Search for the cell housing the specified text and yield its (x, y) center coordinate. 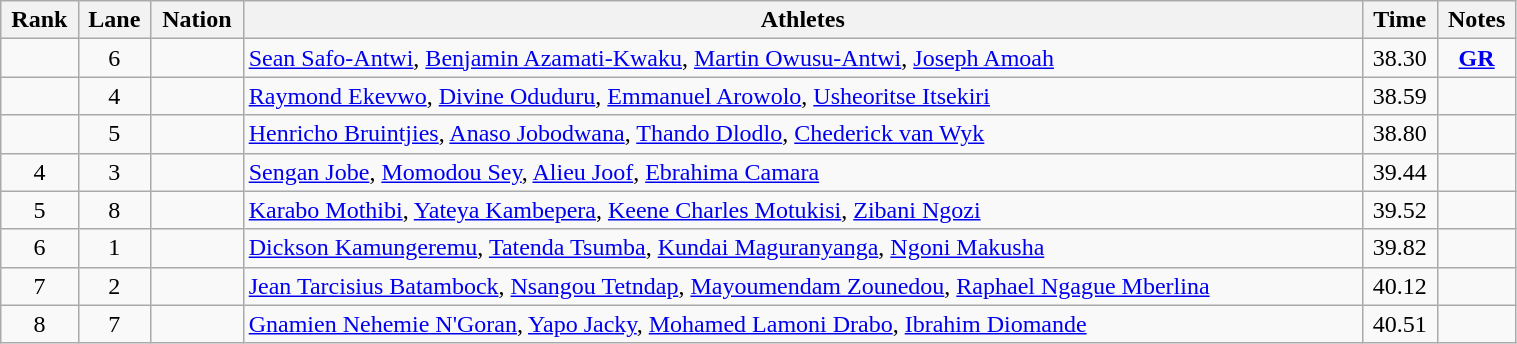
Henricho Bruintjies, Anaso Jobodwana, Thando Dlodlo, Chederick van Wyk (802, 134)
38.80 (1400, 134)
Lane (114, 20)
Time (1400, 20)
40.12 (1400, 286)
Dickson Kamungeremu, Tatenda Tsumba, Kundai Maguranyanga, Ngoni Makusha (802, 248)
39.52 (1400, 210)
3 (114, 172)
Nation (198, 20)
Karabo Mothibi, Yateya Kambepera, Keene Charles Motukisi, Zibani Ngozi (802, 210)
Sean Safo-Antwi, Benjamin Azamati-Kwaku, Martin Owusu-Antwi, Joseph Amoah (802, 58)
Rank (40, 20)
2 (114, 286)
39.82 (1400, 248)
38.30 (1400, 58)
Athletes (802, 20)
Notes (1476, 20)
38.59 (1400, 96)
Gnamien Nehemie N'Goran, Yapo Jacky, Mohamed Lamoni Drabo, Ibrahim Diomande (802, 324)
Sengan Jobe, Momodou Sey, Alieu Joof, Ebrahima Camara (802, 172)
Raymond Ekevwo, Divine Oduduru, Emmanuel Arowolo, Usheoritse Itsekiri (802, 96)
1 (114, 248)
40.51 (1400, 324)
Jean Tarcisius Batambock, Nsangou Tetndap, Mayoumendam Zounedou, Raphael Ngague Mberlina (802, 286)
GR (1476, 58)
39.44 (1400, 172)
